Determine the [x, y] coordinate at the center of the cell enclosing the given text.  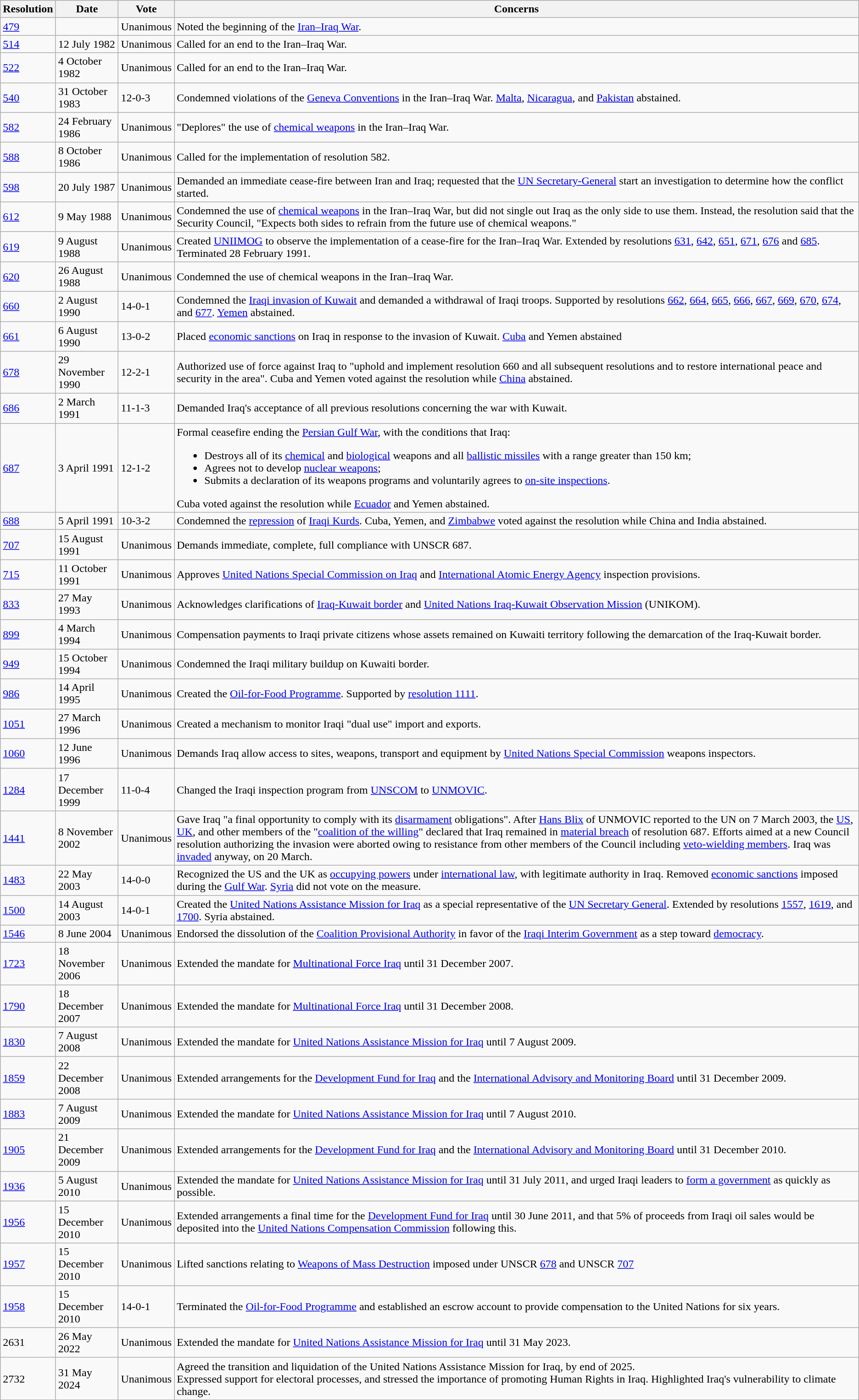
Extended the mandate for United Nations Assistance Mission for Iraq until 31 May 2023. [517, 1342]
2631 [28, 1342]
1500 [28, 910]
24 February 1986 [87, 128]
Extended the mandate for United Nations Assistance Mission for Iraq until 7 August 2009. [517, 1042]
14 April 1995 [87, 694]
Created a mechanism to monitor Iraqi "dual use" import and exports. [517, 724]
688 [28, 521]
Endorsed the dissolution of the Coalition Provisional Authority in favor of the Iraqi Interim Government as a step toward democracy. [517, 934]
1859 [28, 1078]
Placed economic sanctions on Iraq in response to the invasion of Kuwait. Cuba and Yemen abstained [517, 336]
17 December 1999 [87, 789]
Extended the mandate for Multinational Force Iraq until 31 December 2007. [517, 964]
9 May 1988 [87, 217]
8 June 2004 [87, 934]
899 [28, 634]
1905 [28, 1150]
1060 [28, 753]
514 [28, 44]
9 August 1988 [87, 247]
26 August 1988 [87, 276]
Vote [146, 9]
660 [28, 306]
22 December 2008 [87, 1078]
479 [28, 27]
12-2-1 [146, 372]
14 August 2003 [87, 910]
612 [28, 217]
Extended arrangements for the Development Fund for Iraq and the International Advisory and Monitoring Board until 31 December 2010. [517, 1150]
5 August 2010 [87, 1186]
715 [28, 574]
598 [28, 187]
10-3-2 [146, 521]
1546 [28, 934]
Condemned the use of chemical weapons in the Iran–Iraq War. [517, 276]
1957 [28, 1264]
12 July 1982 [87, 44]
588 [28, 157]
Extended the mandate for Multinational Force Iraq until 31 December 2008. [517, 1006]
1723 [28, 964]
Noted the beginning of the Iran–Iraq War. [517, 27]
687 [28, 468]
661 [28, 336]
31 October 1983 [87, 97]
5 April 1991 [87, 521]
1883 [28, 1114]
12 June 1996 [87, 753]
11-0-4 [146, 789]
7 August 2008 [87, 1042]
986 [28, 694]
619 [28, 247]
Called for the implementation of resolution 582. [517, 157]
Resolution [28, 9]
1441 [28, 838]
14-0-0 [146, 880]
20 July 1987 [87, 187]
1284 [28, 789]
3 April 1991 [87, 468]
27 May 1993 [87, 605]
8 November 2002 [87, 838]
11 October 1991 [87, 574]
Date [87, 9]
21 December 2009 [87, 1150]
1830 [28, 1042]
522 [28, 68]
18 November 2006 [87, 964]
Extended arrangements for the Development Fund for Iraq and the International Advisory and Monitoring Board until 31 December 2009. [517, 1078]
833 [28, 605]
22 May 2003 [87, 880]
12-1-2 [146, 468]
1958 [28, 1306]
Acknowledges clarifications of Iraq-Kuwait border and United Nations Iraq-Kuwait Observation Mission (UNIKOM). [517, 605]
2 August 1990 [87, 306]
12-0-3 [146, 97]
Condemned the Iraqi military buildup on Kuwaiti border. [517, 664]
18 December 2007 [87, 1006]
27 March 1996 [87, 724]
620 [28, 276]
26 May 2022 [87, 1342]
Terminated the Oil-for-Food Programme and established an escrow account to provide compensation to the United Nations for six years. [517, 1306]
540 [28, 97]
Concerns [517, 9]
707 [28, 545]
"Deplores" the use of chemical weapons in the Iran–Iraq War. [517, 128]
582 [28, 128]
Condemned violations of the Geneva Conventions in the Iran–Iraq War. Malta, Nicaragua, and Pakistan abstained. [517, 97]
15 October 1994 [87, 664]
1956 [28, 1222]
1483 [28, 880]
1790 [28, 1006]
Changed the Iraqi inspection program from UNSCOM to UNMOVIC. [517, 789]
6 August 1990 [87, 336]
Approves United Nations Special Commission on Iraq and International Atomic Energy Agency inspection provisions. [517, 574]
678 [28, 372]
Demands immediate, complete, full compliance with UNSCR 687. [517, 545]
686 [28, 408]
Lifted sanctions relating to Weapons of Mass Destruction imposed under UNSCR 678 and UNSCR 707 [517, 1264]
31 May 2024 [87, 1378]
Extended the mandate for United Nations Assistance Mission for Iraq until 7 August 2010. [517, 1114]
4 October 1982 [87, 68]
1051 [28, 724]
2732 [28, 1378]
1936 [28, 1186]
Demands Iraq allow access to sites, weapons, transport and equipment by United Nations Special Commission weapons inspectors. [517, 753]
15 August 1991 [87, 545]
949 [28, 664]
Compensation payments to Iraqi private citizens whose assets remained on Kuwaiti territory following the demarcation of the Iraq-Kuwait border. [517, 634]
2 March 1991 [87, 408]
Created the Oil-for-Food Programme. Supported by resolution 1111. [517, 694]
13-0-2 [146, 336]
11-1-3 [146, 408]
7 August 2009 [87, 1114]
29 November 1990 [87, 372]
Condemned the repression of Iraqi Kurds. Cuba, Yemen, and Zimbabwe voted against the resolution while China and India abstained. [517, 521]
Demanded Iraq's acceptance of all previous resolutions concerning the war with Kuwait. [517, 408]
8 October 1986 [87, 157]
4 March 1994 [87, 634]
